Provide the (x, y) coordinate of the cell's center where the given text is located.  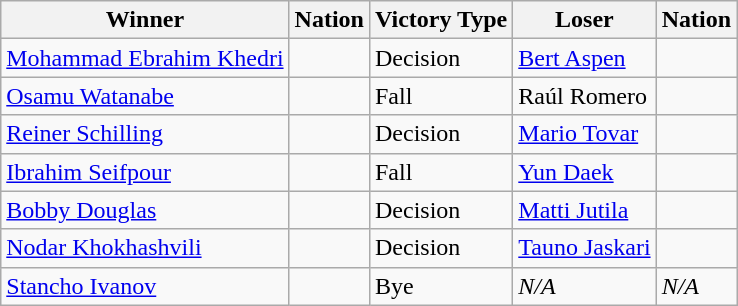
Matti Jutila (584, 210)
Nodar Khokhashvili (145, 248)
Yun Daek (584, 172)
Bobby Douglas (145, 210)
Stancho Ivanov (145, 286)
Winner (145, 20)
Bye (440, 286)
Bert Aspen (584, 58)
Ibrahim Seifpour (145, 172)
Loser (584, 20)
Reiner Schilling (145, 134)
Osamu Watanabe (145, 96)
Mohammad Ebrahim Khedri (145, 58)
Tauno Jaskari (584, 248)
Raúl Romero (584, 96)
Victory Type (440, 20)
Mario Tovar (584, 134)
